Pinpoint the cell where the given text exists, returning its (x, y) midpoint coordinate. 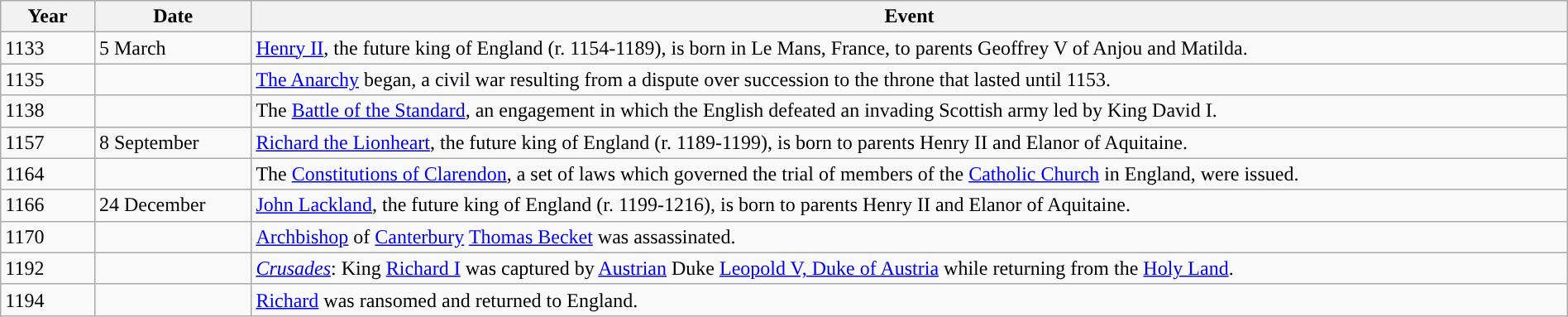
Year (48, 17)
1157 (48, 142)
The Anarchy began, a civil war resulting from a dispute over succession to the throne that lasted until 1153. (910, 79)
5 March (172, 48)
Richard was ransomed and returned to England. (910, 300)
Henry II, the future king of England (r. 1154-1189), is born in Le Mans, France, to parents Geoffrey V of Anjou and Matilda. (910, 48)
1194 (48, 300)
Crusades: King Richard I was captured by Austrian Duke Leopold V, Duke of Austria while returning from the Holy Land. (910, 268)
8 September (172, 142)
Richard the Lionheart, the future king of England (r. 1189-1199), is born to parents Henry II and Elanor of Aquitaine. (910, 142)
The Constitutions of Clarendon, a set of laws which governed the trial of members of the Catholic Church in England, were issued. (910, 174)
The Battle of the Standard, an engagement in which the English defeated an invading Scottish army led by King David I. (910, 111)
1164 (48, 174)
1135 (48, 79)
1170 (48, 237)
Archbishop of Canterbury Thomas Becket was assassinated. (910, 237)
Date (172, 17)
1133 (48, 48)
Event (910, 17)
1138 (48, 111)
John Lackland, the future king of England (r. 1199-1216), is born to parents Henry II and Elanor of Aquitaine. (910, 205)
24 December (172, 205)
1192 (48, 268)
1166 (48, 205)
